Find where the given text appears and provide that cell's center as (x, y) coordinate. 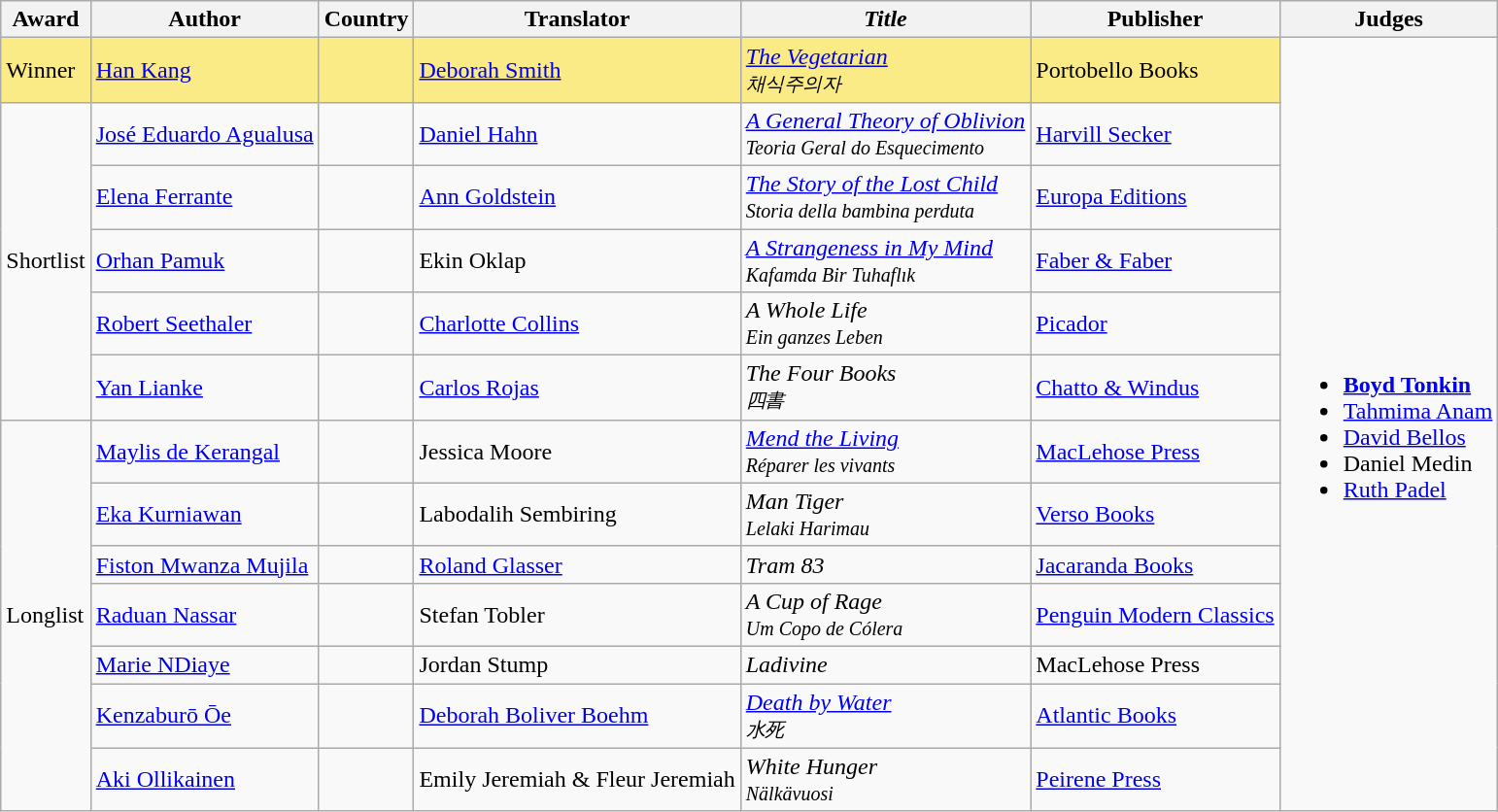
Harvill Secker (1155, 134)
Charlotte Collins (577, 324)
Eka Kurniawan (204, 515)
Picador (1155, 324)
A General Theory of OblivionTeoria Geral do Esquecimento (886, 134)
Judges (1389, 19)
Orhan Pamuk (204, 260)
Deborah Boliver Boehm (577, 717)
Publisher (1155, 19)
Emily Jeremiah & Fleur Jeremiah (577, 779)
Mend the LivingRéparer les vivants (886, 451)
Death by Water水死 (886, 717)
Ladivine (886, 664)
Award (46, 19)
Ekin Oklap (577, 260)
Jordan Stump (577, 664)
Stefan Tobler (577, 614)
The Vegetarian채식주의자 (886, 70)
A Cup of RageUm Copo de Cólera (886, 614)
Deborah Smith (577, 70)
The Four Books四書 (886, 389)
Maylis de Kerangal (204, 451)
Atlantic Books (1155, 717)
Boyd TonkinTahmima AnamDavid BellosDaniel MedinRuth Padel (1389, 424)
José Eduardo Agualusa (204, 134)
Jacaranda Books (1155, 564)
Verso Books (1155, 515)
Author (204, 19)
Fiston Mwanza Mujila (204, 564)
Aki Ollikainen (204, 779)
The Story of the Lost ChildStoria della bambina perduta (886, 196)
Faber & Faber (1155, 260)
White HungerNälkävuosi (886, 779)
Jessica Moore (577, 451)
Labodalih Sembiring (577, 515)
Tram 83 (886, 564)
Chatto & Windus (1155, 389)
Kenzaburō Ōe (204, 717)
Roland Glasser (577, 564)
Penguin Modern Classics (1155, 614)
Raduan Nassar (204, 614)
Ann Goldstein (577, 196)
Winner (46, 70)
Translator (577, 19)
Man TigerLelaki Harimau (886, 515)
Han Kang (204, 70)
Marie NDiaye (204, 664)
Europa Editions (1155, 196)
A Strangeness in My MindKafamda Bir Tuhaflık (886, 260)
Daniel Hahn (577, 134)
Carlos Rojas (577, 389)
Peirene Press (1155, 779)
A Whole LifeEin ganzes Leben (886, 324)
Robert Seethaler (204, 324)
Shortlist (46, 260)
Title (886, 19)
Portobello Books (1155, 70)
Yan Lianke (204, 389)
Elena Ferrante (204, 196)
Longlist (46, 616)
Country (366, 19)
